Search for the cell housing the specified text and yield its [x, y] center coordinate. 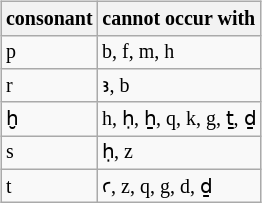
cannot occur with [178, 18]
ḥ, z [178, 152]
s [49, 152]
r [49, 86]
t [49, 186]
consonant [49, 18]
p [49, 52]
b, f, m, h [178, 52]
h, ḥ, ẖ, q, k, g, ṯ, ḏ [178, 118]
ꜣ, b [178, 86]
ḫ [49, 118]
ꜥ, z, q, g, d, ḏ [178, 186]
